Output the [X, Y] coordinate of the center of the cell containing the given text.  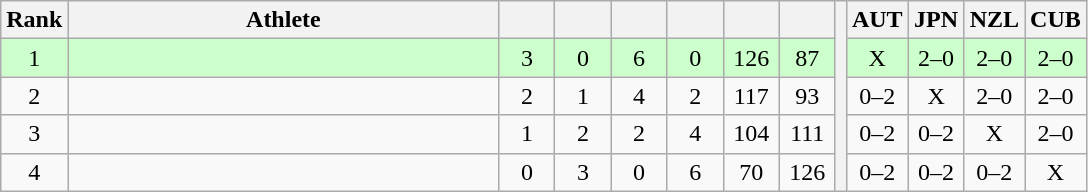
104 [751, 134]
70 [751, 172]
CUB [1056, 20]
Rank [34, 20]
111 [807, 134]
87 [807, 58]
117 [751, 96]
JPN [936, 20]
NZL [994, 20]
AUT [877, 20]
93 [807, 96]
Athlete [284, 20]
